Extract the [x, y] coordinate from the center of the cell holding the provided text.  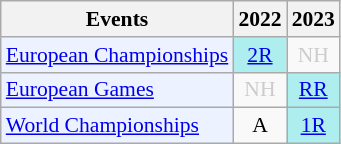
1R [314, 126]
2023 [314, 19]
World Championships [118, 126]
European Games [118, 90]
A [260, 126]
European Championships [118, 55]
2R [260, 55]
RR [314, 90]
2022 [260, 19]
Events [118, 19]
